Search for the cell housing the specified text and yield its [X, Y] center coordinate. 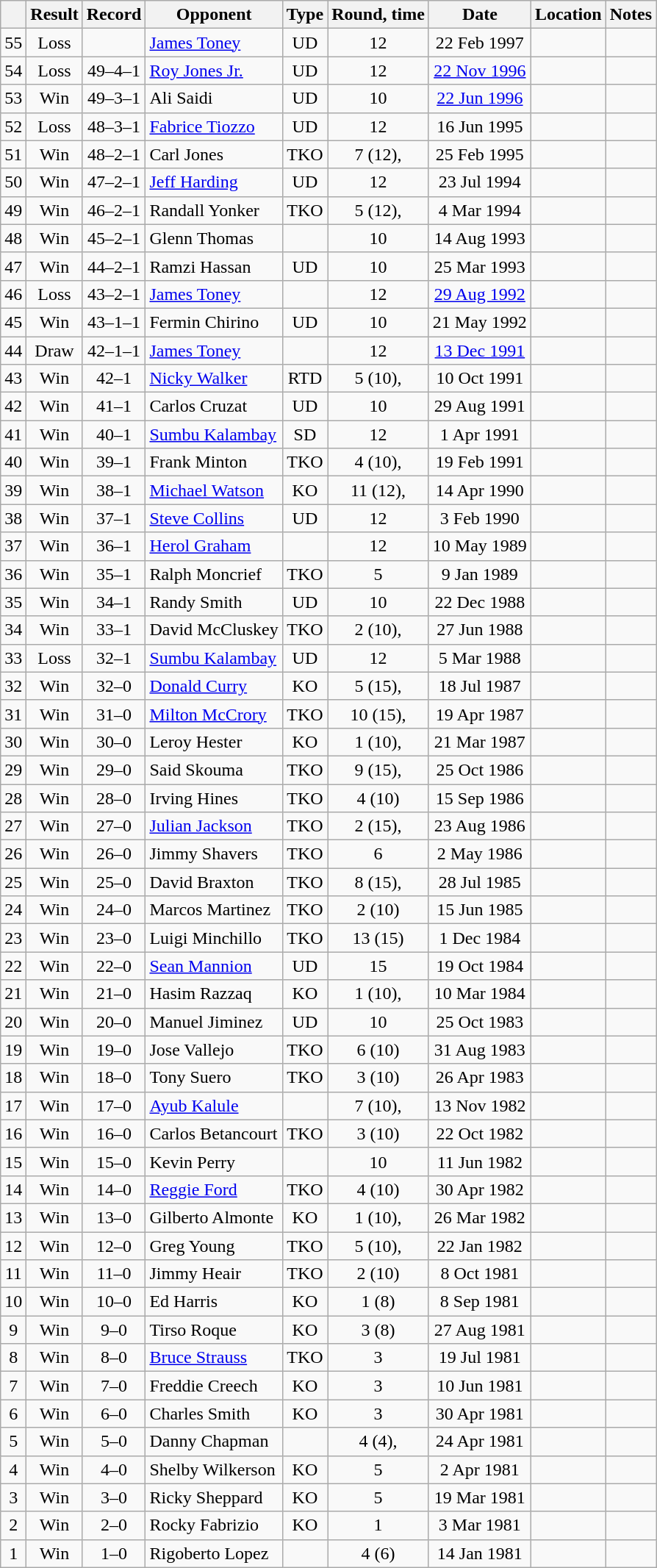
29 Aug 1992 [479, 294]
Ali Saidi [214, 99]
51 [13, 154]
38–1 [114, 490]
19 [13, 1050]
25 Oct 1983 [479, 1022]
2 (10), [378, 630]
24 [13, 910]
26 Mar 1982 [479, 1217]
23 Aug 1986 [479, 826]
18 [13, 1078]
Kevin Perry [214, 1161]
54 [13, 71]
1 Dec 1984 [479, 938]
Rigoberto Lopez [214, 1553]
13 Nov 1982 [479, 1106]
37–1 [114, 518]
47–2–1 [114, 182]
15 Jun 1985 [479, 910]
2–0 [114, 1525]
30 [13, 742]
Bruce Strauss [214, 1358]
27–0 [114, 826]
Carlos Betancourt [214, 1134]
17 [13, 1106]
9–0 [114, 1330]
Michael Watson [214, 490]
27 Jun 1988 [479, 630]
6–0 [114, 1414]
Carl Jones [214, 154]
28 [13, 798]
Result [54, 15]
2 Apr 1981 [479, 1469]
21–0 [114, 994]
10 May 1989 [479, 546]
Randall Yonker [214, 210]
46–2–1 [114, 210]
2 (15), [378, 826]
11 (12), [378, 490]
29–0 [114, 770]
15 Sep 1986 [479, 798]
21 [13, 994]
43–2–1 [114, 294]
10–0 [114, 1302]
43–1–1 [114, 322]
Sean Mannion [214, 966]
Fermin Chirino [214, 322]
3 Feb 1990 [479, 518]
Greg Young [214, 1246]
4 (10), [378, 462]
22 Dec 1988 [479, 602]
20 [13, 1022]
13 [13, 1217]
10 Mar 1984 [479, 994]
26 Apr 1983 [479, 1078]
55 [13, 43]
Record [114, 15]
19 Jul 1981 [479, 1358]
24 Apr 1981 [479, 1442]
29 Aug 1991 [479, 407]
35 [13, 602]
Steve Collins [214, 518]
7–0 [114, 1386]
41 [13, 434]
8 Oct 1981 [479, 1274]
30 Apr 1981 [479, 1414]
4 [13, 1469]
24–0 [114, 910]
47 [13, 266]
8 Sep 1981 [479, 1302]
Hasim Razzaq [214, 994]
Ralph Moncrief [214, 574]
Reggie Ford [214, 1189]
7 (10), [378, 1106]
46 [13, 294]
26–0 [114, 854]
52 [13, 126]
Frank Minton [214, 462]
10 Oct 1991 [479, 379]
42–1–1 [114, 351]
9 (15), [378, 770]
2 [13, 1525]
RTD [304, 379]
1 (8) [378, 1302]
14 Aug 1993 [479, 238]
1 Apr 1991 [479, 434]
21 Mar 1987 [479, 742]
30–0 [114, 742]
53 [13, 99]
19 Feb 1991 [479, 462]
Tirso Roque [214, 1330]
21 May 1992 [479, 322]
15–0 [114, 1161]
41–1 [114, 407]
42–1 [114, 379]
14 Jan 1981 [479, 1553]
Fabrice Tiozzo [214, 126]
25 Feb 1995 [479, 154]
11 Jun 1982 [479, 1161]
Ayub Kalule [214, 1106]
31 Aug 1983 [479, 1050]
13–0 [114, 1217]
Luigi Minchillo [214, 938]
9 Jan 1989 [479, 574]
32–0 [114, 686]
11 [13, 1274]
48 [13, 238]
8 [13, 1358]
35–1 [114, 574]
David McCluskey [214, 630]
30 Apr 1982 [479, 1189]
23 Jul 1994 [479, 182]
4–0 [114, 1469]
5–0 [114, 1442]
Manuel Jiminez [214, 1022]
1–0 [114, 1553]
20–0 [114, 1022]
Donald Curry [214, 686]
Milton McCrory [214, 714]
25 Oct 1986 [479, 770]
6 (10) [378, 1050]
31–0 [114, 714]
12–0 [114, 1246]
19–0 [114, 1050]
32 [13, 686]
Ramzi Hassan [214, 266]
19 Oct 1984 [479, 966]
33 [13, 658]
Glenn Thomas [214, 238]
19 Apr 1987 [479, 714]
3 Mar 1981 [479, 1525]
Shelby Wilkerson [214, 1469]
22 Nov 1996 [479, 71]
14 [13, 1189]
25 [13, 882]
22 Oct 1982 [479, 1134]
SD [304, 434]
Leroy Hester [214, 742]
2 May 1986 [479, 854]
19 Mar 1981 [479, 1497]
10 Jun 1981 [479, 1386]
25 Mar 1993 [479, 266]
Jose Vallejo [214, 1050]
26 [13, 854]
Tony Suero [214, 1078]
Roy Jones Jr. [214, 71]
23–0 [114, 938]
Danny Chapman [214, 1442]
27 [13, 826]
36–1 [114, 546]
39–1 [114, 462]
32–1 [114, 658]
3–0 [114, 1497]
13 (15) [378, 938]
5 (12), [378, 210]
28 Jul 1985 [479, 882]
38 [13, 518]
Location [568, 15]
23 [13, 938]
42 [13, 407]
Herol Graham [214, 546]
22 [13, 966]
40 [13, 462]
4 (4), [378, 1442]
22 Jun 1996 [479, 99]
22 Feb 1997 [479, 43]
16 Jun 1995 [479, 126]
14 Apr 1990 [479, 490]
Carlos Cruzat [214, 407]
13 Dec 1991 [479, 351]
9 [13, 1330]
49–3–1 [114, 99]
Type [304, 15]
Ricky Sheppard [214, 1497]
Jimmy Heair [214, 1274]
5 (15), [378, 686]
8–0 [114, 1358]
4 Mar 1994 [479, 210]
49 [13, 210]
31 [13, 714]
37 [13, 546]
4 (6) [378, 1553]
16–0 [114, 1134]
Freddie Creech [214, 1386]
22 Jan 1982 [479, 1246]
7 (12), [378, 154]
34–1 [114, 602]
Notes [631, 15]
28–0 [114, 798]
18–0 [114, 1078]
Jeff Harding [214, 182]
29 [13, 770]
33–1 [114, 630]
Jimmy Shavers [214, 854]
David Braxton [214, 882]
45–2–1 [114, 238]
Randy Smith [214, 602]
Date [479, 15]
17–0 [114, 1106]
39 [13, 490]
Round, time [378, 15]
Charles Smith [214, 1414]
3 (8) [378, 1330]
14–0 [114, 1189]
Opponent [214, 15]
10 (15), [378, 714]
Ed Harris [214, 1302]
50 [13, 182]
Draw [54, 351]
44–2–1 [114, 266]
Rocky Fabrizio [214, 1525]
8 (15), [378, 882]
Julian Jackson [214, 826]
44 [13, 351]
48–3–1 [114, 126]
7 [13, 1386]
45 [13, 322]
27 Aug 1981 [479, 1330]
49–4–1 [114, 71]
Gilberto Almonte [214, 1217]
36 [13, 574]
16 [13, 1134]
Said Skouma [214, 770]
43 [13, 379]
11–0 [114, 1274]
Irving Hines [214, 798]
Nicky Walker [214, 379]
48–2–1 [114, 154]
22–0 [114, 966]
5 Mar 1988 [479, 658]
Marcos Martinez [214, 910]
40–1 [114, 434]
34 [13, 630]
18 Jul 1987 [479, 686]
25–0 [114, 882]
